Extract the (x, y) coordinate from the center of the cell holding the provided text.  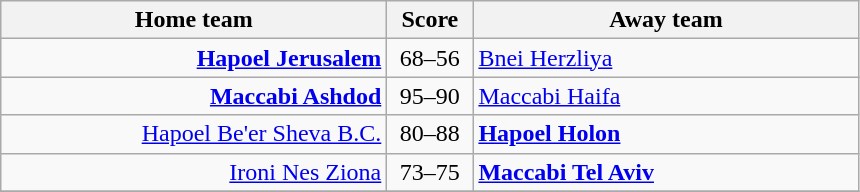
Home team (194, 20)
73–75 (430, 172)
95–90 (430, 96)
Score (430, 20)
Maccabi Tel Aviv (666, 172)
Hapoel Be'er Sheva B.C. (194, 134)
Away team (666, 20)
80–88 (430, 134)
Maccabi Haifa (666, 96)
Hapoel Holon (666, 134)
Maccabi Ashdod (194, 96)
Hapoel Jerusalem (194, 58)
Ironi Nes Ziona (194, 172)
Bnei Herzliya (666, 58)
68–56 (430, 58)
